From the cell containing the given text, extract its center point as (x, y) coordinate. 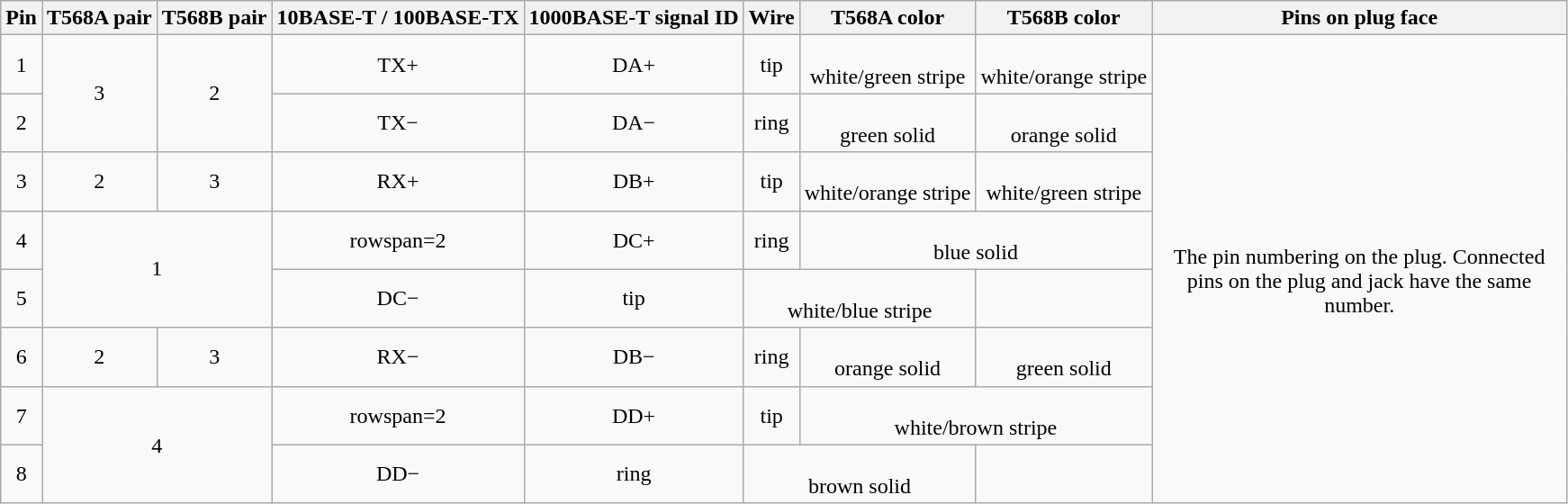
DB− (634, 356)
Pins on plug face (1359, 18)
T568A pair (99, 18)
7 (22, 416)
DC− (398, 299)
DB+ (634, 182)
Pin (22, 18)
DA+ (634, 65)
TX+ (398, 65)
1000BASE-T signal ID (634, 18)
T568B pair (214, 18)
5 (22, 299)
The pin numbering on the plug. Connected pins on the plug and jack have the same number. (1359, 269)
8 (22, 473)
brown solid (860, 473)
T568A color (888, 18)
white/brown stripe (976, 416)
6 (22, 356)
DA− (634, 122)
TX− (398, 122)
blue solid (976, 239)
RX+ (398, 182)
DC+ (634, 239)
T568B color (1064, 18)
DD+ (634, 416)
Wire (771, 18)
10BASE-T / 100BASE-TX (398, 18)
DD− (398, 473)
white/blue stripe (860, 299)
RX− (398, 356)
